Extract the (X, Y) coordinate from the center of the cell holding the provided text.  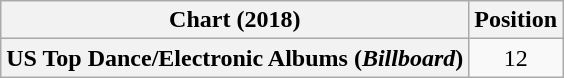
Position (516, 20)
US Top Dance/Electronic Albums (Billboard) (235, 58)
12 (516, 58)
Chart (2018) (235, 20)
